Find where the given text appears and provide that cell's center as (X, Y) coordinate. 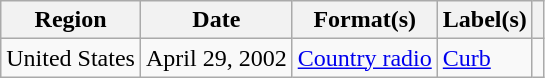
April 29, 2002 (216, 58)
Date (216, 20)
Region (71, 20)
Label(s) (484, 20)
Country radio (364, 58)
United States (71, 58)
Format(s) (364, 20)
Curb (484, 58)
